Return the (x, y) coordinate for the center point of the cell that contains the specified text.  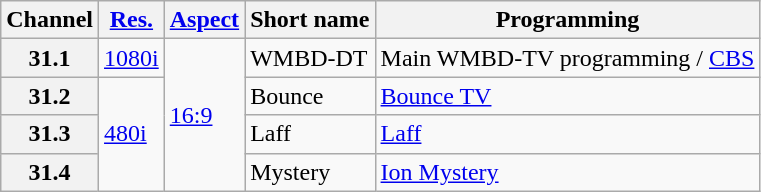
1080i (132, 58)
Bounce TV (568, 96)
31.1 (50, 58)
Main WMBD-TV programming / CBS (568, 58)
WMBD-DT (310, 58)
Programming (568, 20)
Mystery (310, 172)
Res. (132, 20)
Channel (50, 20)
31.3 (50, 134)
Aspect (204, 20)
Ion Mystery (568, 172)
16:9 (204, 115)
31.4 (50, 172)
31.2 (50, 96)
480i (132, 134)
Short name (310, 20)
Bounce (310, 96)
